Detect which cell encompasses the target text, then output its (X, Y) center coordinate. 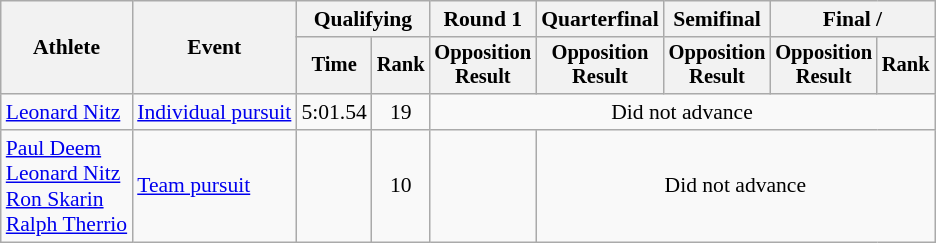
Time (334, 66)
5:01.54 (334, 112)
Event (214, 48)
Individual pursuit (214, 112)
Final / (852, 19)
Quarterfinal (600, 19)
Round 1 (482, 19)
10 (401, 186)
Paul DeemLeonard NitzRon SkarinRalph Therrio (66, 186)
Athlete (66, 48)
Leonard Nitz (66, 112)
Semifinal (718, 19)
Qualifying (362, 19)
19 (401, 112)
Team pursuit (214, 186)
